Return (x, y) of the center of cell containing provided text 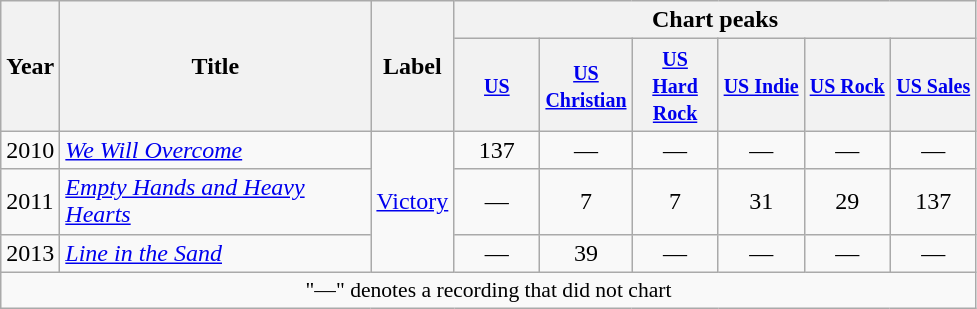
29 (847, 202)
US Hard Rock (675, 85)
Victory (412, 202)
Label (412, 66)
"—" denotes a recording that did not chart (489, 290)
Title (216, 66)
US Rock (847, 85)
39 (586, 253)
Chart peaks (715, 20)
2011 (30, 202)
US Indie (761, 85)
We Will Overcome (216, 150)
31 (761, 202)
2010 (30, 150)
US (497, 85)
2013 (30, 253)
Line in the Sand (216, 253)
Empty Hands and Heavy Hearts (216, 202)
Year (30, 66)
US Sales (933, 85)
US Christian (586, 85)
